Pinpoint the cell where the given text exists, returning its [x, y] midpoint coordinate. 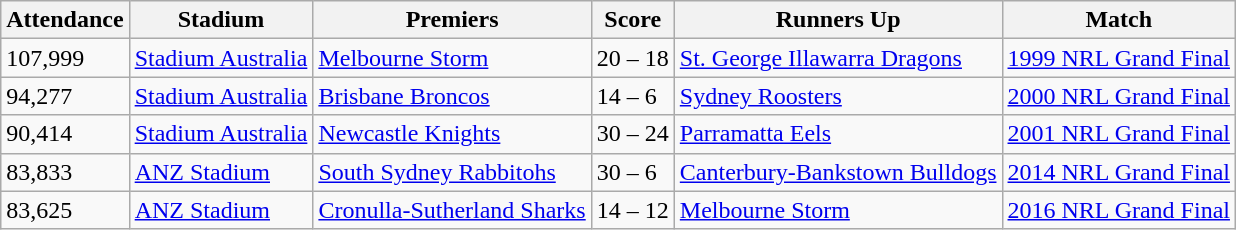
2014 NRL Grand Final [1118, 172]
Parramatta Eels [838, 134]
Score [632, 20]
Newcastle Knights [452, 134]
14 – 6 [632, 96]
Attendance [65, 20]
83,833 [65, 172]
107,999 [65, 58]
Premiers [452, 20]
St. George Illawarra Dragons [838, 58]
30 – 6 [632, 172]
Brisbane Broncos [452, 96]
90,414 [65, 134]
14 – 12 [632, 210]
1999 NRL Grand Final [1118, 58]
2016 NRL Grand Final [1118, 210]
2001 NRL Grand Final [1118, 134]
Cronulla-Sutherland Sharks [452, 210]
Match [1118, 20]
2000 NRL Grand Final [1118, 96]
83,625 [65, 210]
Stadium [221, 20]
Canterbury-Bankstown Bulldogs [838, 172]
South Sydney Rabbitohs [452, 172]
30 – 24 [632, 134]
20 – 18 [632, 58]
94,277 [65, 96]
Sydney Roosters [838, 96]
Runners Up [838, 20]
